Extract the (x, y) coordinate from the center of the cell holding the provided text.  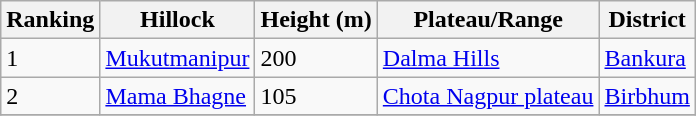
Dalma Hills (488, 58)
2 (50, 96)
Ranking (50, 20)
Plateau/Range (488, 20)
105 (316, 96)
Chota Nagpur plateau (488, 96)
200 (316, 58)
Birbhum (647, 96)
Mukutmanipur (178, 58)
Hillock (178, 20)
Bankura (647, 58)
Height (m) (316, 20)
1 (50, 58)
District (647, 20)
Mama Bhagne (178, 96)
